Provide the [X, Y] coordinate of the cell's center where the given text is located.  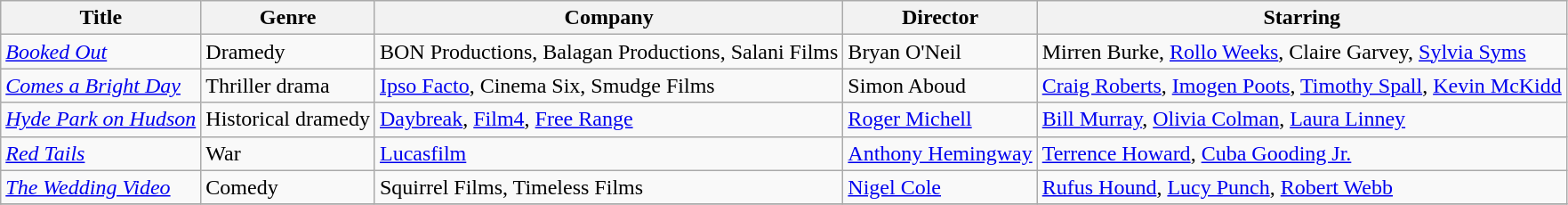
Rufus Hound, Lucy Punch, Robert Webb [1302, 187]
Booked Out [101, 52]
Genre [288, 18]
Historical dramedy [288, 119]
Craig Roberts, Imogen Poots, Timothy Spall, Kevin McKidd [1302, 86]
Dramedy [288, 52]
BON Productions, Balagan Productions, Salani Films [608, 52]
Company [608, 18]
Comedy [288, 187]
Ipso Facto, Cinema Six, Smudge Films [608, 86]
Roger Michell [940, 119]
War [288, 153]
Thriller drama [288, 86]
Terrence Howard, Cuba Gooding Jr. [1302, 153]
Simon Aboud [940, 86]
Red Tails [101, 153]
Starring [1302, 18]
Daybreak, Film4, Free Range [608, 119]
Title [101, 18]
Bryan O'Neil [940, 52]
Hyde Park on Hudson [101, 119]
Director [940, 18]
Comes a Bright Day [101, 86]
The Wedding Video [101, 187]
Anthony Hemingway [940, 153]
Squirrel Films, Timeless Films [608, 187]
Mirren Burke, Rollo Weeks, Claire Garvey, Sylvia Syms [1302, 52]
Bill Murray, Olivia Colman, Laura Linney [1302, 119]
Nigel Cole [940, 187]
Lucasfilm [608, 153]
